Return [X, Y] of the center of cell containing provided text 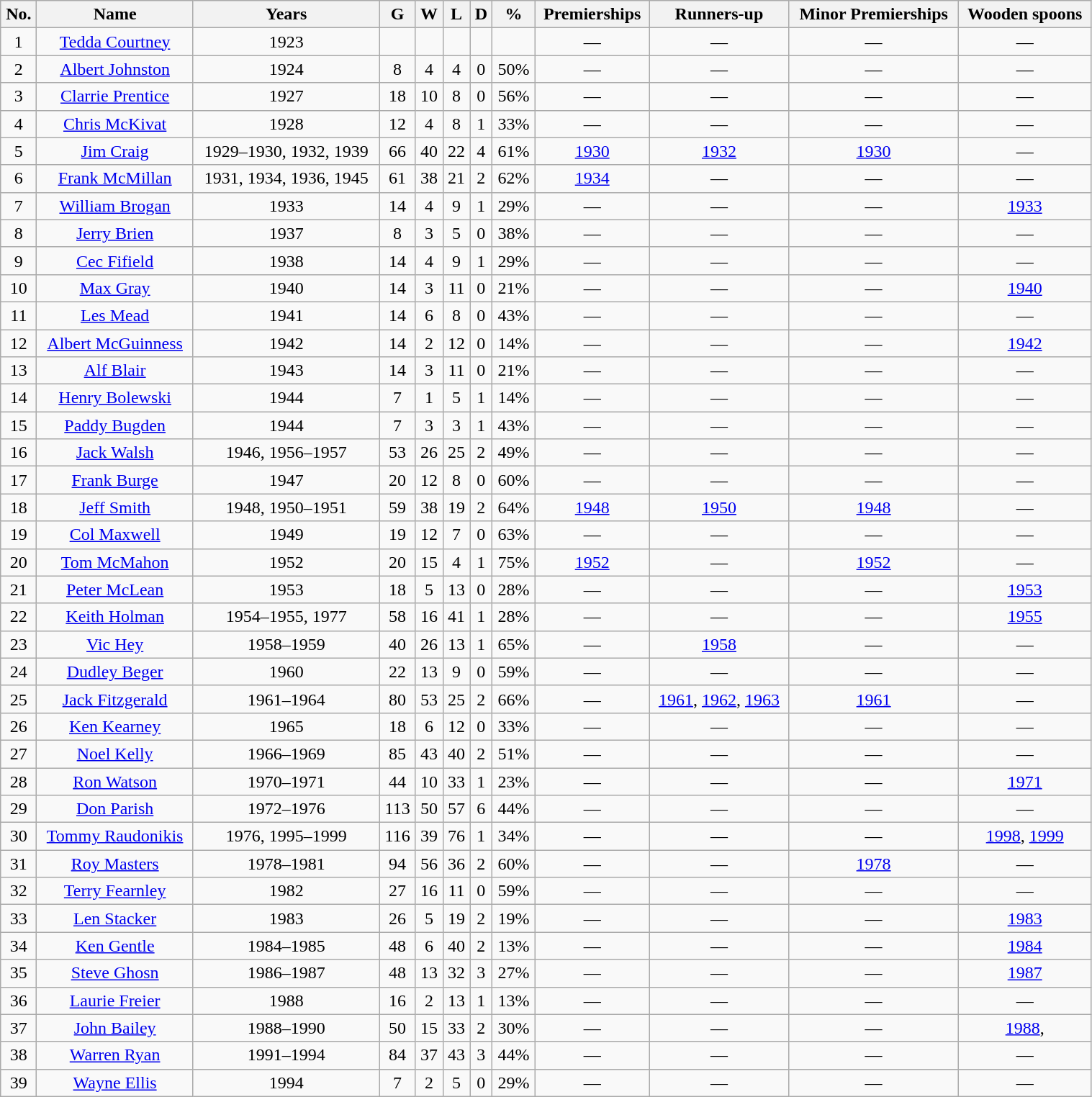
1988–1990 [286, 1028]
Albert McGuinness [115, 343]
24 [19, 672]
34 [19, 946]
1986–1987 [286, 973]
Col Maxwell [115, 535]
23% [514, 781]
27% [514, 973]
49% [514, 453]
1958–1959 [286, 644]
Ken Gentle [115, 946]
Laurie Freier [115, 1001]
Ken Kearney [115, 726]
1923 [286, 42]
80 [397, 699]
W [429, 14]
Tedda Courtney [115, 42]
Wooden spoons [1025, 14]
38% [514, 233]
58 [397, 617]
30% [514, 1028]
63% [514, 535]
1984 [1025, 946]
1966–1969 [286, 754]
1932 [719, 151]
1938 [286, 261]
Name [115, 14]
Ron Watson [115, 781]
1978 [874, 864]
1947 [286, 480]
1950 [719, 507]
44 [397, 781]
75% [514, 562]
Peter McLean [115, 590]
50% [514, 69]
Wayne Ellis [115, 1083]
1943 [286, 371]
1961 [874, 699]
113 [397, 809]
G [397, 14]
1972–1976 [286, 809]
John Bailey [115, 1028]
Max Gray [115, 288]
84 [397, 1055]
Cec Fifield [115, 261]
Steve Ghosn [115, 973]
64% [514, 507]
1941 [286, 315]
28 [19, 781]
Clarrie Prentice [115, 96]
Runners-up [719, 14]
Jim Craig [115, 151]
62% [514, 179]
Alf Blair [115, 371]
1982 [286, 891]
1970–1971 [286, 781]
1946, 1956–1957 [286, 453]
51% [514, 754]
Minor Premierships [874, 14]
57 [456, 809]
17 [19, 480]
1958 [719, 644]
1955 [1025, 617]
56 [429, 864]
1987 [1025, 973]
1998, 1999 [1025, 836]
Henry Bolewski [115, 398]
William Brogan [115, 206]
1949 [286, 535]
85 [397, 754]
Warren Ryan [115, 1055]
Albert Johnston [115, 69]
No. [19, 14]
Tom McMahon [115, 562]
Years [286, 14]
Paddy Bugden [115, 425]
35 [19, 973]
59 [397, 507]
Jerry Brien [115, 233]
66% [514, 699]
94 [397, 864]
61 [397, 179]
1929–1930, 1932, 1939 [286, 151]
1927 [286, 96]
34% [514, 836]
1954–1955, 1977 [286, 617]
1928 [286, 124]
Len Stacker [115, 918]
1988 [286, 1001]
1994 [286, 1083]
1934 [592, 179]
Les Mead [115, 315]
1988, [1025, 1028]
% [514, 14]
Keith Holman [115, 617]
Frank Burge [115, 480]
1924 [286, 69]
1976, 1995–1999 [286, 836]
1931, 1934, 1936, 1945 [286, 179]
1937 [286, 233]
1948, 1950–1951 [286, 507]
Chris McKivat [115, 124]
Vic Hey [115, 644]
30 [19, 836]
Roy Masters [115, 864]
Noel Kelly [115, 754]
Jack Walsh [115, 453]
19% [514, 918]
D [481, 14]
116 [397, 836]
Terry Fearnley [115, 891]
76 [456, 836]
65% [514, 644]
1961, 1962, 1963 [719, 699]
Tommy Raudonikis [115, 836]
1961–1964 [286, 699]
23 [19, 644]
66 [397, 151]
31 [19, 864]
1971 [1025, 781]
1978–1981 [286, 864]
Dudley Beger [115, 672]
41 [456, 617]
Premierships [592, 14]
1965 [286, 726]
61% [514, 151]
Frank McMillan [115, 179]
Jeff Smith [115, 507]
Don Parish [115, 809]
1991–1994 [286, 1055]
L [456, 14]
1984–1985 [286, 946]
29 [19, 809]
Jack Fitzgerald [115, 699]
1960 [286, 672]
56% [514, 96]
